Provide the (x, y) coordinate of the cell's center where the given text is located.  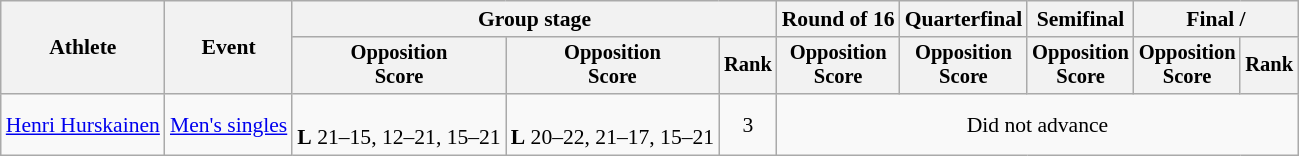
L 21–15, 12–21, 15–21 (398, 124)
L 20–22, 21–17, 15–21 (612, 124)
Athlete (83, 48)
3 (748, 124)
Round of 16 (838, 19)
Event (228, 48)
Did not advance (1038, 124)
Henri Hurskainen (83, 124)
Group stage (534, 19)
Men's singles (228, 124)
Final / (1216, 19)
Semifinal (1080, 19)
Quarterfinal (964, 19)
